For the text-containing cell, return its midpoint in (x, y) coordinate format. 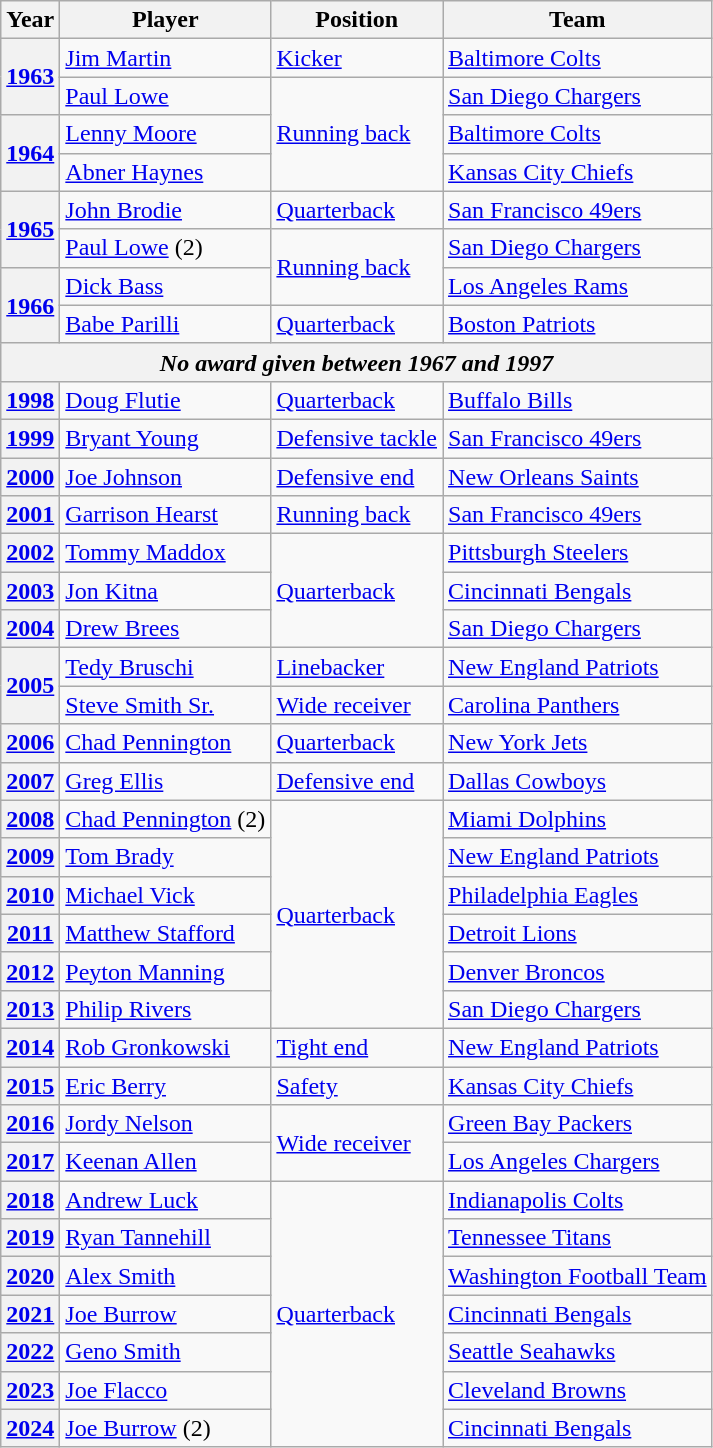
Dallas Cowboys (578, 781)
John Brodie (166, 210)
1999 (30, 438)
Team (578, 20)
Babe Parilli (166, 324)
2018 (30, 1200)
Green Bay Packers (578, 1124)
Abner Haynes (166, 172)
Pittsburgh Steelers (578, 553)
Peyton Manning (166, 971)
Denver Broncos (578, 971)
Matthew Stafford (166, 933)
Seattle Seahawks (578, 1352)
2020 (30, 1276)
Rob Gronkowski (166, 1047)
Alex Smith (166, 1276)
Jim Martin (166, 58)
1998 (30, 400)
2019 (30, 1238)
2004 (30, 629)
Michael Vick (166, 895)
Tommy Maddox (166, 553)
Detroit Lions (578, 933)
Cleveland Browns (578, 1390)
Jordy Nelson (166, 1124)
Player (166, 20)
2012 (30, 971)
Drew Brees (166, 629)
Carolina Panthers (578, 705)
Tom Brady (166, 857)
2023 (30, 1390)
2013 (30, 1009)
2016 (30, 1124)
Boston Patriots (578, 324)
1963 (30, 77)
Tennessee Titans (578, 1238)
Andrew Luck (166, 1200)
Greg Ellis (166, 781)
Philip Rivers (166, 1009)
Dick Bass (166, 286)
2015 (30, 1085)
Steve Smith Sr. (166, 705)
Doug Flutie (166, 400)
2005 (30, 686)
2021 (30, 1314)
No award given between 1967 and 1997 (356, 362)
2024 (30, 1428)
Tedy Bruschi (166, 667)
2006 (30, 743)
New York Jets (578, 743)
1964 (30, 153)
Position (357, 20)
2011 (30, 933)
Safety (357, 1085)
Keenan Allen (166, 1162)
Defensive tackle (357, 438)
Los Angeles Rams (578, 286)
Chad Pennington (166, 743)
2008 (30, 819)
Lenny Moore (166, 134)
2003 (30, 591)
Miami Dolphins (578, 819)
2002 (30, 553)
1965 (30, 229)
Buffalo Bills (578, 400)
Chad Pennington (2) (166, 819)
1966 (30, 305)
2009 (30, 857)
Joe Burrow (2) (166, 1428)
Eric Berry (166, 1085)
2022 (30, 1352)
Philadelphia Eagles (578, 895)
2000 (30, 477)
Joe Johnson (166, 477)
Year (30, 20)
Joe Burrow (166, 1314)
2017 (30, 1162)
Joe Flacco (166, 1390)
Paul Lowe (2) (166, 248)
Indianapolis Colts (578, 1200)
Jon Kitna (166, 591)
2010 (30, 895)
Kicker (357, 58)
Garrison Hearst (166, 515)
Geno Smith (166, 1352)
Tight end (357, 1047)
Los Angeles Chargers (578, 1162)
Linebacker (357, 667)
Paul Lowe (166, 96)
Washington Football Team (578, 1276)
Ryan Tannehill (166, 1238)
2014 (30, 1047)
Bryant Young (166, 438)
2001 (30, 515)
New Orleans Saints (578, 477)
2007 (30, 781)
